Return [x, y] of the center of cell containing provided text 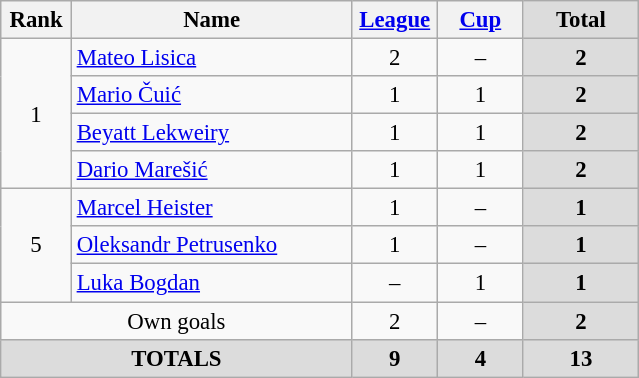
Rank [36, 20]
Dario Marešić [212, 170]
Name [212, 20]
Beyatt Lekweiry [212, 133]
Oleksandr Petrusenko [212, 245]
TOTALS [176, 358]
13 [581, 358]
Mateo Lisica [212, 58]
Cup [481, 20]
Own goals [176, 321]
League [395, 20]
Luka Bogdan [212, 283]
Total [581, 20]
4 [481, 358]
5 [36, 246]
Mario Čuić [212, 95]
9 [395, 358]
Marcel Heister [212, 208]
